Output the (x, y) coordinate of the center of the cell containing the given text.  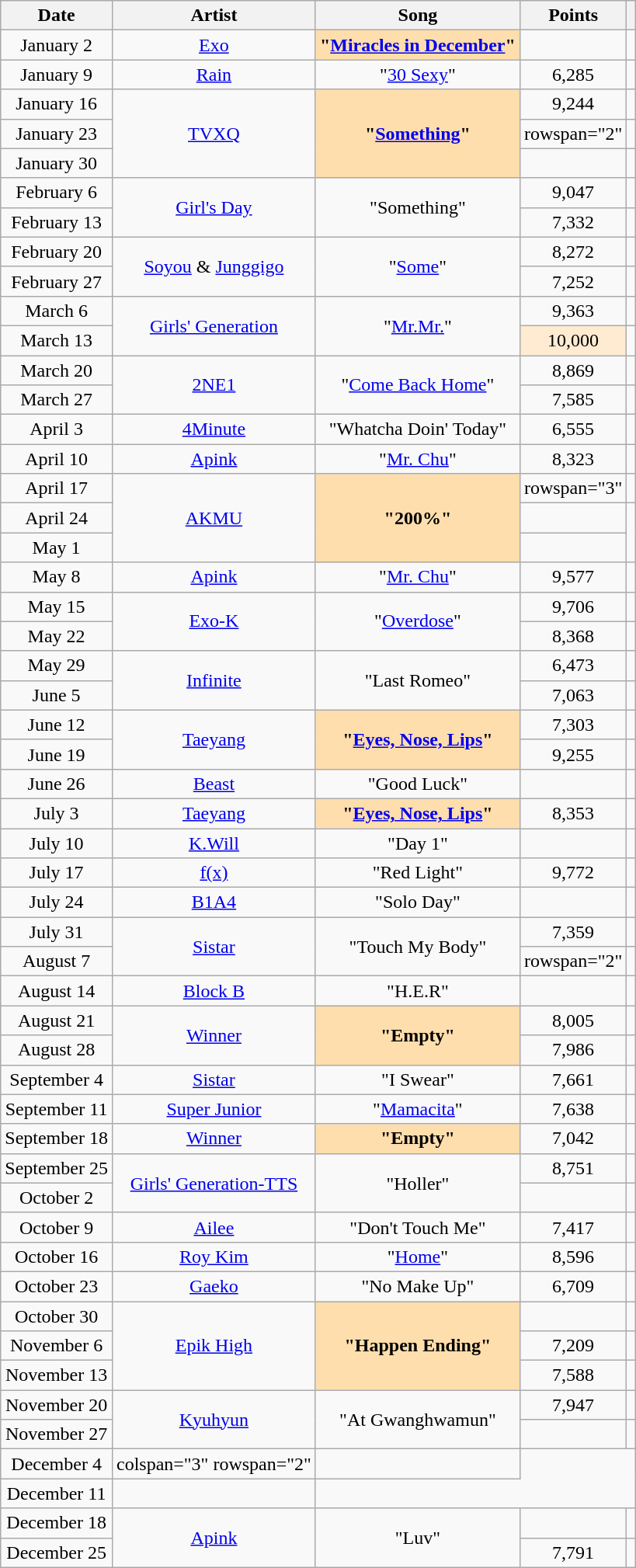
June 26 (57, 784)
Girls' Generation (214, 325)
"30 Sexy" (418, 75)
Date (57, 16)
8,323 (573, 459)
"I Swear" (418, 1080)
April 3 (57, 429)
November 27 (57, 1434)
"Red Light" (418, 873)
October 16 (57, 1257)
Roy Kim (214, 1257)
January 9 (57, 75)
"Luv" (418, 1538)
4Minute (214, 429)
October 9 (57, 1227)
October 23 (57, 1286)
March 13 (57, 340)
August 14 (57, 991)
"Miracles in December" (418, 45)
f(x) (214, 873)
6,473 (573, 666)
8,005 (573, 1020)
"Don't Touch Me" (418, 1227)
September 11 (57, 1109)
7,791 (573, 1552)
7,332 (573, 222)
March 20 (57, 370)
6,709 (573, 1286)
Artist (214, 16)
January 30 (57, 163)
Block B (214, 991)
Super Junior (214, 1109)
8,596 (573, 1257)
November 6 (57, 1346)
February 27 (57, 281)
"200%" (418, 518)
"Some" (418, 266)
9,255 (573, 754)
7,359 (573, 932)
9,363 (573, 311)
"Overdose" (418, 621)
August 21 (57, 1020)
Epik High (214, 1346)
December 25 (57, 1552)
8,368 (573, 636)
Girls' Generation-TTS (214, 1183)
July 24 (57, 902)
"Touch My Body" (418, 947)
7,063 (573, 695)
"Whatcha Doin' Today" (418, 429)
"At Gwanghwamun" (418, 1420)
May 15 (57, 607)
colspan="3" rowspan="2" (214, 1464)
8,751 (573, 1168)
April 10 (57, 459)
7,661 (573, 1080)
March 6 (57, 311)
July 10 (57, 843)
"Last Romeo" (418, 680)
Points (573, 16)
January 16 (57, 104)
May 22 (57, 636)
7,585 (573, 400)
June 5 (57, 695)
10,000 (573, 340)
September 4 (57, 1080)
"H.E.R" (418, 991)
October 30 (57, 1316)
Kyuhyun (214, 1420)
September 18 (57, 1139)
rowspan="3" (573, 488)
Gaeko (214, 1286)
December 4 (57, 1464)
January 2 (57, 45)
May 8 (57, 577)
9,047 (573, 193)
October 2 (57, 1198)
May 1 (57, 548)
Rain (214, 75)
9,772 (573, 873)
TVXQ (214, 134)
January 23 (57, 134)
November 20 (57, 1405)
July 3 (57, 813)
7,303 (573, 725)
9,244 (573, 104)
B1A4 (214, 902)
Soyou & Junggigo (214, 266)
Exo (214, 45)
9,577 (573, 577)
"Day 1" (418, 843)
November 13 (57, 1375)
Song (418, 16)
June 12 (57, 725)
7,638 (573, 1109)
"Holler" (418, 1183)
July 17 (57, 873)
August 7 (57, 961)
7,252 (573, 281)
July 31 (57, 932)
February 6 (57, 193)
6,555 (573, 429)
7,209 (573, 1346)
May 29 (57, 666)
April 24 (57, 518)
Exo-K (214, 621)
Infinite (214, 680)
7,947 (573, 1405)
March 27 (57, 400)
2NE1 (214, 385)
September 25 (57, 1168)
8,272 (573, 252)
April 17 (57, 488)
7,588 (573, 1375)
6,285 (573, 75)
February 13 (57, 222)
December 11 (57, 1493)
"No Make Up" (418, 1286)
7,986 (573, 1050)
June 19 (57, 754)
August 28 (57, 1050)
"Solo Day" (418, 902)
"Come Back Home" (418, 385)
December 18 (57, 1523)
Ailee (214, 1227)
8,353 (573, 813)
February 20 (57, 252)
"Happen Ending" (418, 1346)
7,417 (573, 1227)
"Good Luck" (418, 784)
7,042 (573, 1139)
9,706 (573, 607)
AKMU (214, 518)
"Mr.Mr." (418, 325)
K.Will (214, 843)
"Mamacita" (418, 1109)
Girl's Day (214, 207)
"Home" (418, 1257)
Beast (214, 784)
8,869 (573, 370)
